Output the [X, Y] coordinate of the center of the cell containing the given text.  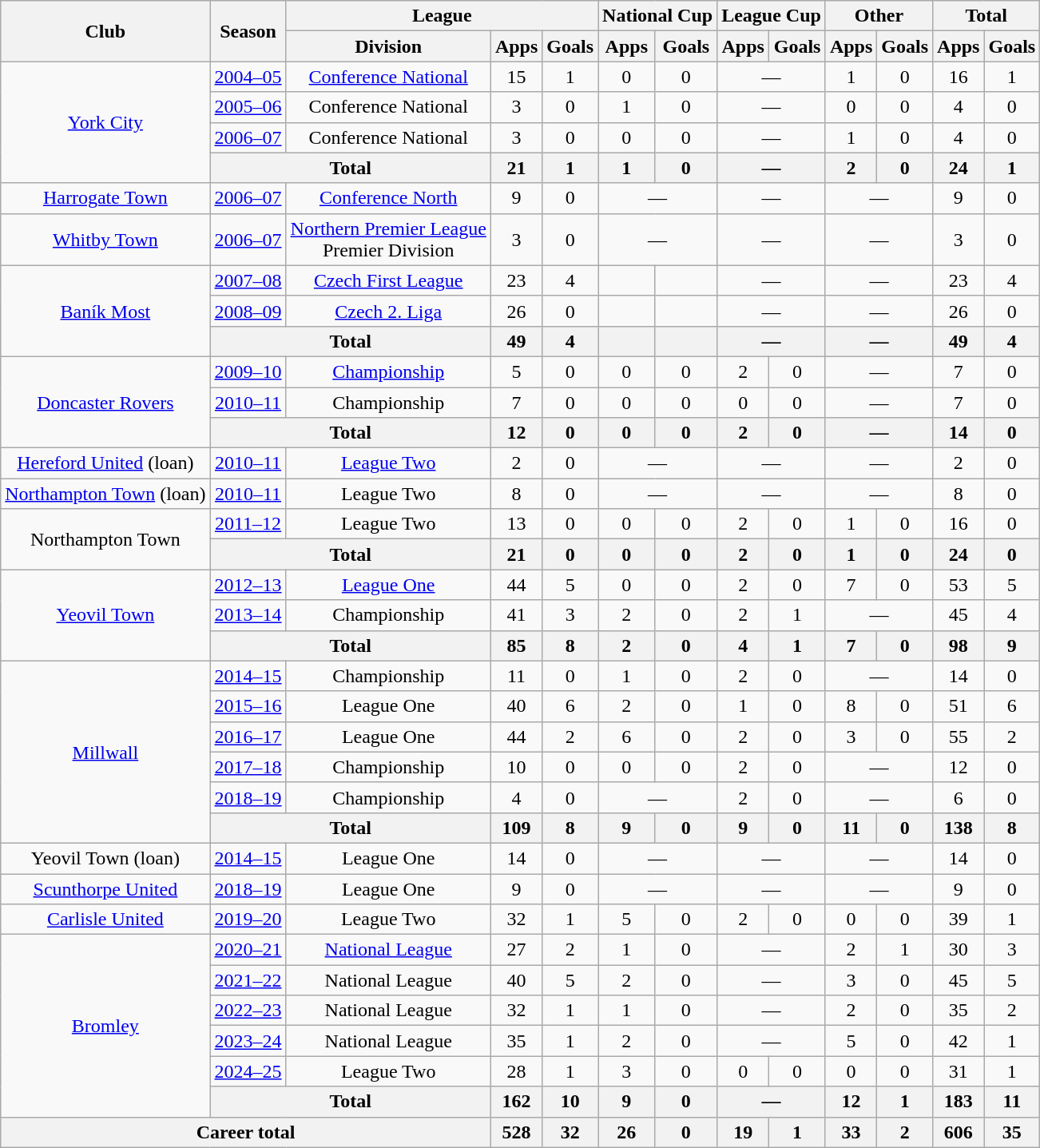
Yeovil Town [105, 615]
Millwall [105, 752]
2017–18 [248, 767]
109 [516, 828]
39 [959, 920]
606 [959, 1132]
138 [959, 828]
Career total [246, 1132]
League Cup [772, 16]
Club [105, 31]
Northern Premier LeaguePremier Division [388, 240]
2008–09 [248, 311]
2012–13 [248, 585]
27 [516, 950]
41 [516, 615]
2016–17 [248, 737]
Carlisle United [105, 920]
2023–24 [248, 1041]
31 [959, 1071]
13 [516, 524]
Whitby Town [105, 240]
2009–10 [248, 371]
98 [959, 646]
Czech First League [388, 280]
2015–16 [248, 706]
33 [851, 1132]
528 [516, 1132]
Division [388, 46]
2005–06 [248, 107]
53 [959, 585]
28 [516, 1071]
Yeovil Town (loan) [105, 858]
2011–12 [248, 524]
183 [959, 1102]
Doncaster Rovers [105, 402]
2019–20 [248, 920]
Northampton Town [105, 539]
2004–05 [248, 77]
55 [959, 737]
Harrogate Town [105, 198]
15 [516, 77]
Season [248, 31]
2024–25 [248, 1071]
30 [959, 950]
19 [743, 1132]
162 [516, 1102]
2022–23 [248, 1011]
Scunthorpe United [105, 889]
85 [516, 646]
Bromley [105, 1026]
Hereford United (loan) [105, 463]
Northampton Town (loan) [105, 494]
Other [879, 16]
Czech 2. Liga [388, 311]
National Cup [658, 16]
42 [959, 1041]
Conference North [388, 198]
York City [105, 122]
2020–21 [248, 950]
League [442, 16]
2007–08 [248, 280]
2013–14 [248, 615]
2021–22 [248, 980]
51 [959, 706]
Baník Most [105, 311]
